Extract the [x, y] coordinate from the center of the cell holding the provided text.  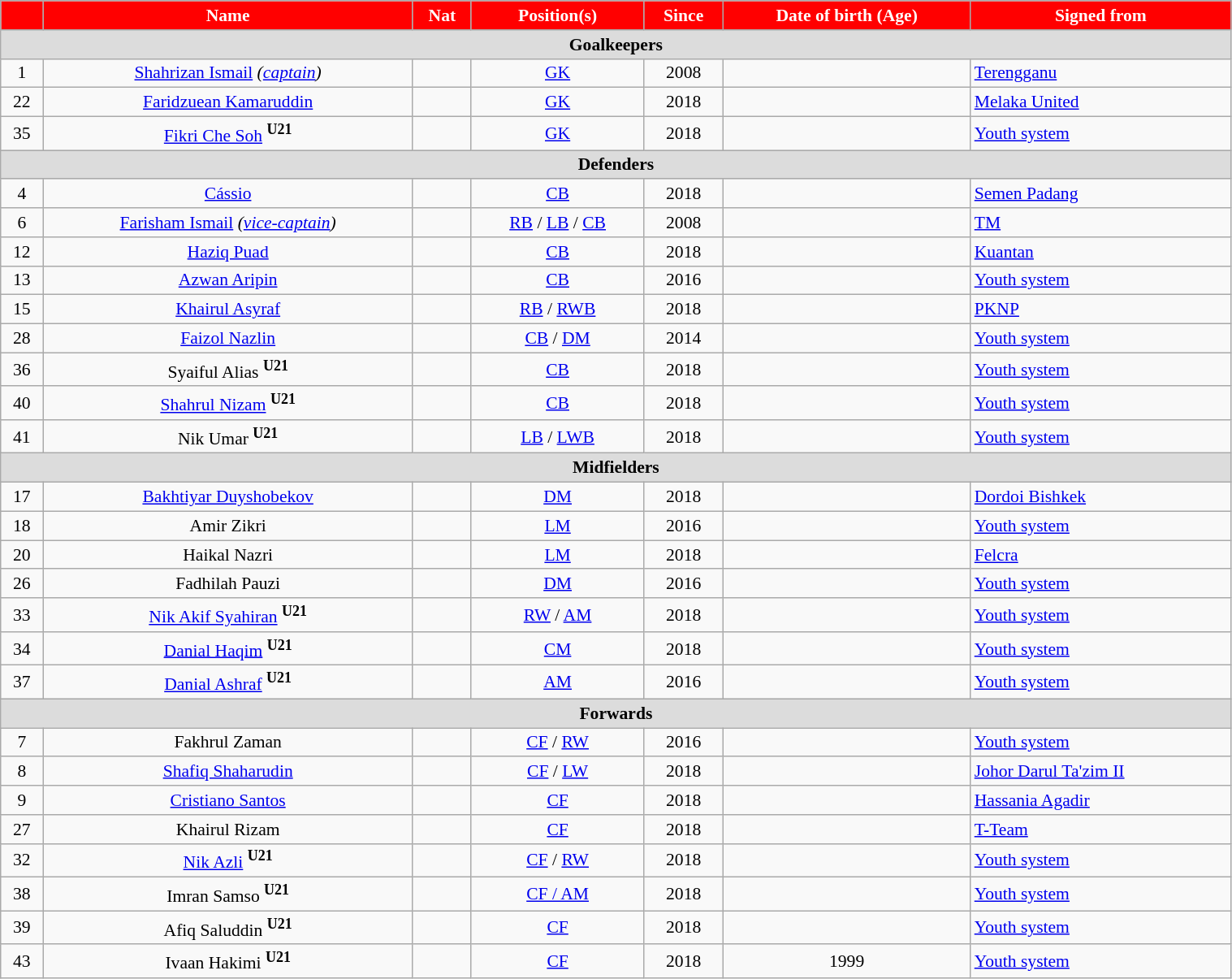
RW / AM [557, 614]
Fadhilah Pauzi [227, 584]
43 [22, 960]
Bakhtiyar Duyshobekov [227, 497]
38 [22, 894]
39 [22, 928]
Nik Umar U21 [227, 437]
34 [22, 648]
CF / AM [557, 894]
RB / LB / CB [557, 223]
Johor Darul Ta'zim II [1101, 772]
T-Team [1101, 830]
Cássio [227, 194]
32 [22, 861]
27 [22, 830]
CF / LW [557, 772]
Felcra [1101, 555]
26 [22, 584]
Dordoi Bishkek [1101, 497]
35 [22, 133]
Signed from [1101, 15]
Khairul Rizam [227, 830]
Kuantan [1101, 252]
Defenders [616, 165]
Syaiful Alias U21 [227, 369]
AM [557, 682]
1 [22, 73]
Faridzuean Kamaruddin [227, 102]
33 [22, 614]
Shafiq Shaharudin [227, 772]
Amir Zikri [227, 526]
Melaka United [1101, 102]
Name [227, 15]
Khairul Asyraf [227, 310]
Terengganu [1101, 73]
Forwards [616, 713]
Azwan Aripin [227, 280]
37 [22, 682]
7 [22, 743]
8 [22, 772]
20 [22, 555]
TM [1101, 223]
Haziq Puad [227, 252]
13 [22, 280]
Midfielders [616, 468]
Goalkeepers [616, 45]
15 [22, 310]
PKNP [1101, 310]
Date of birth (Age) [847, 15]
Farisham Ismail (vice-captain) [227, 223]
Fakhrul Zaman [227, 743]
Cristiano Santos [227, 800]
28 [22, 339]
40 [22, 403]
Since [684, 15]
Danial Haqim U21 [227, 648]
RB / RWB [557, 310]
6 [22, 223]
17 [22, 497]
Shahrul Nizam U21 [227, 403]
Fikri Che Soh U21 [227, 133]
4 [22, 194]
Danial Ashraf U21 [227, 682]
Afiq Saluddin U21 [227, 928]
36 [22, 369]
12 [22, 252]
1999 [847, 960]
Nat [442, 15]
Faizol Nazlin [227, 339]
Imran Samso U21 [227, 894]
Shahrizan Ismail (captain) [227, 73]
LB / LWB [557, 437]
Hassania Agadir [1101, 800]
2014 [684, 339]
Ivaan Hakimi U21 [227, 960]
Semen Padang [1101, 194]
18 [22, 526]
22 [22, 102]
41 [22, 437]
Nik Azli U21 [227, 861]
Haikal Nazri [227, 555]
Nik Akif Syahiran U21 [227, 614]
CB / DM [557, 339]
9 [22, 800]
CM [557, 648]
Position(s) [557, 15]
